Pinpoint the cell where the given text exists, returning its (X, Y) midpoint coordinate. 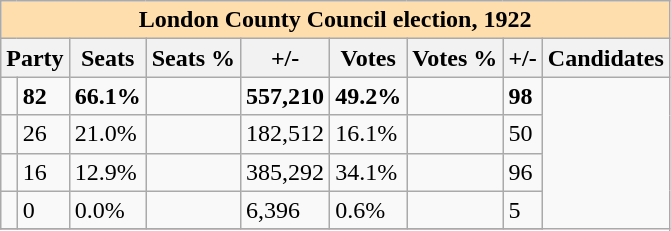
21.0% (108, 134)
26 (43, 134)
0.6% (368, 210)
50 (522, 134)
Seats (108, 58)
Seats % (193, 58)
385,292 (286, 172)
182,512 (286, 134)
16 (43, 172)
16.1% (368, 134)
557,210 (286, 96)
34.1% (368, 172)
6,396 (286, 210)
Candidates (606, 58)
0 (43, 210)
96 (522, 172)
12.9% (108, 172)
82 (43, 96)
98 (522, 96)
5 (522, 210)
Party (35, 58)
49.2% (368, 96)
Votes % (455, 58)
66.1% (108, 96)
0.0% (108, 210)
Votes (368, 58)
London County Council election, 1922 (336, 20)
